Output the [x, y] coordinate of the center of the cell containing the given text.  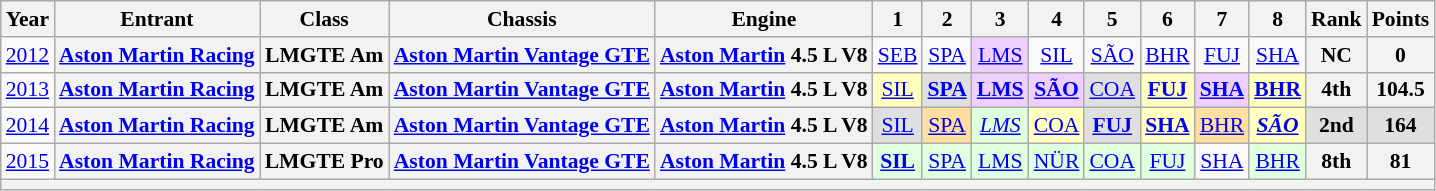
6 [1168, 19]
2014 [28, 126]
LMGTE Pro [324, 162]
SEB [898, 55]
2012 [28, 55]
5 [1112, 19]
2nd [1336, 126]
164 [1401, 126]
Class [324, 19]
7 [1222, 19]
Year [28, 19]
Rank [1336, 19]
81 [1401, 162]
8th [1336, 162]
8 [1278, 19]
Points [1401, 19]
2 [946, 19]
Entrant [157, 19]
NC [1336, 55]
104.5 [1401, 90]
4 [1057, 19]
Chassis [522, 19]
Engine [764, 19]
2013 [28, 90]
NÜR [1057, 162]
3 [1000, 19]
1 [898, 19]
0 [1401, 55]
4th [1336, 90]
2015 [28, 162]
